From the cell containing the given text, extract its center point as (x, y) coordinate. 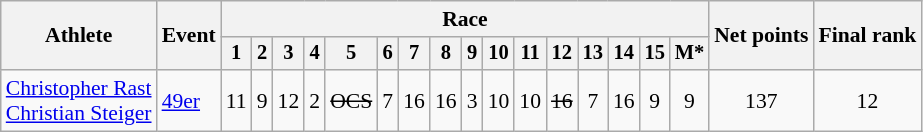
4 (314, 54)
Event (189, 36)
M* (690, 54)
15 (655, 54)
49er (189, 100)
OCS (351, 100)
14 (624, 54)
Net points (761, 36)
Race (465, 19)
Athlete (79, 36)
8 (446, 54)
Final rank (867, 36)
137 (761, 100)
13 (593, 54)
6 (388, 54)
5 (351, 54)
Christopher RastChristian Steiger (79, 100)
1 (236, 54)
